Search for the cell housing the specified text and yield its [X, Y] center coordinate. 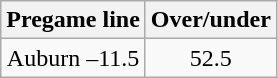
Pregame line [74, 20]
52.5 [210, 58]
Over/under [210, 20]
Auburn –11.5 [74, 58]
